Pinpoint the cell where the given text exists, returning its [X, Y] midpoint coordinate. 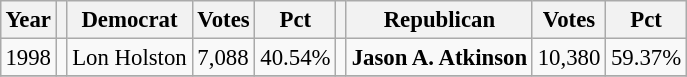
Jason A. Atkinson [439, 57]
Republican [439, 20]
Lon Holston [130, 57]
Year [28, 20]
59.37% [646, 57]
10,380 [568, 57]
1998 [28, 57]
40.54% [296, 57]
Democrat [130, 20]
7,088 [224, 57]
